Locate the cell with the specified text and output its (x, y) center coordinate. 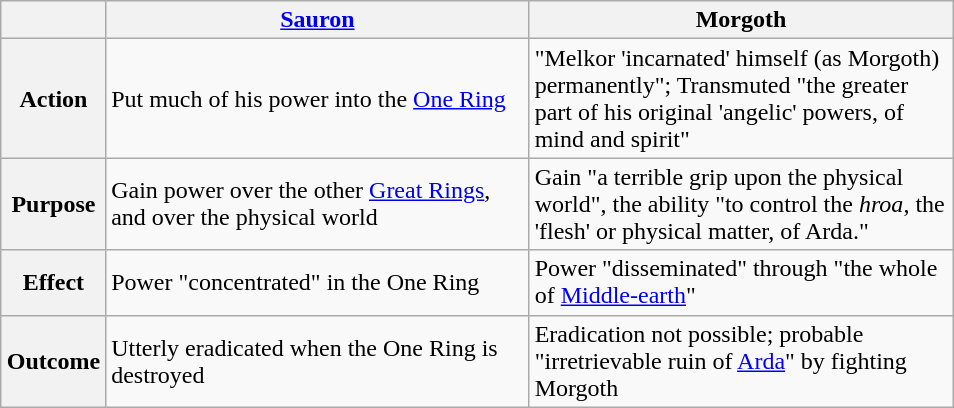
Utterly eradicated when the One Ring is destroyed (318, 361)
Outcome (53, 361)
Purpose (53, 204)
Power "disseminated" through "the whole of Middle-earth" (741, 282)
Action (53, 98)
"Melkor 'incarnated' himself (as Morgoth) permanently"; Transmuted "the greater part of his original 'angelic' powers, of mind and spirit" (741, 98)
Gain power over the other Great Rings, and over the physical world (318, 204)
Morgoth (741, 20)
Sauron (318, 20)
Put much of his power into the One Ring (318, 98)
Gain "a terrible grip upon the physical world", the ability "to control the hroa, the 'flesh' or physical matter, of Arda." (741, 204)
Effect (53, 282)
Eradication not possible; probable "irretrievable ruin of Arda" by fighting Morgoth (741, 361)
Power "concentrated" in the One Ring (318, 282)
